Return the [X, Y] coordinate for the center point of the cell that contains the specified text.  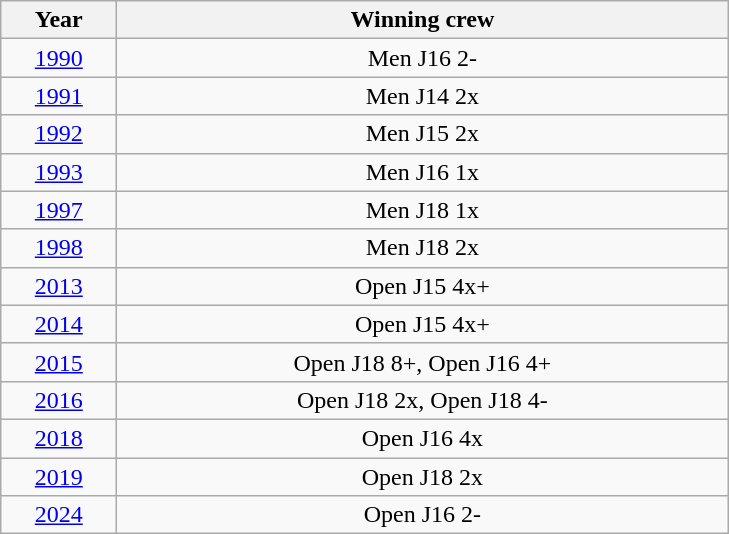
Men J18 2x [422, 248]
2013 [59, 286]
2016 [59, 400]
2019 [59, 477]
2024 [59, 515]
2015 [59, 362]
1998 [59, 248]
1991 [59, 96]
Open J18 8+, Open J16 4+ [422, 362]
Open J18 2x [422, 477]
Winning crew [422, 20]
Open J16 4x [422, 438]
1992 [59, 134]
Men J18 1x [422, 210]
Men J16 2- [422, 58]
Men J15 2x [422, 134]
Year [59, 20]
Open J16 2- [422, 515]
1997 [59, 210]
2014 [59, 324]
1993 [59, 172]
Men J14 2x [422, 96]
Men J16 1x [422, 172]
Open J18 2x, Open J18 4- [422, 400]
1990 [59, 58]
2018 [59, 438]
